Locate the cell with the specified text and output its (x, y) center coordinate. 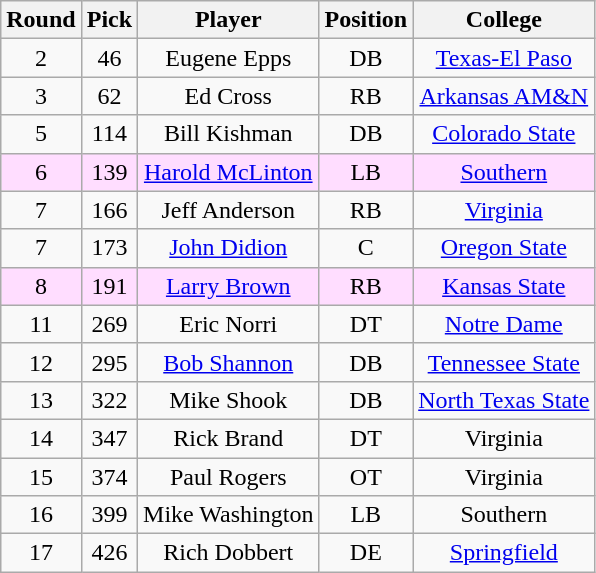
DE (366, 553)
295 (109, 362)
17 (41, 553)
322 (109, 400)
14 (41, 438)
62 (109, 96)
OT (366, 477)
46 (109, 58)
Tennessee State (504, 362)
Rick Brand (228, 438)
374 (109, 477)
Colorado State (504, 134)
Eric Norri (228, 324)
Bill Kishman (228, 134)
Notre Dame (504, 324)
8 (41, 286)
Pick (109, 20)
6 (41, 172)
Position (366, 20)
5 (41, 134)
166 (109, 210)
16 (41, 515)
Bob Shannon (228, 362)
Oregon State (504, 248)
C (366, 248)
Springfield (504, 553)
Harold McLinton (228, 172)
Arkansas AM&N (504, 96)
399 (109, 515)
15 (41, 477)
191 (109, 286)
Larry Brown (228, 286)
Paul Rogers (228, 477)
Rich Dobbert (228, 553)
Mike Shook (228, 400)
Ed Cross (228, 96)
Eugene Epps (228, 58)
John Didion (228, 248)
426 (109, 553)
Texas-El Paso (504, 58)
269 (109, 324)
Jeff Anderson (228, 210)
North Texas State (504, 400)
3 (41, 96)
2 (41, 58)
Mike Washington (228, 515)
College (504, 20)
12 (41, 362)
Player (228, 20)
347 (109, 438)
Kansas State (504, 286)
11 (41, 324)
139 (109, 172)
173 (109, 248)
114 (109, 134)
13 (41, 400)
Round (41, 20)
